Output the (x, y) coordinate of the center of the cell containing the given text.  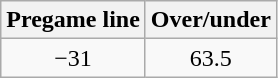
63.5 (210, 58)
−31 (74, 58)
Over/under (210, 20)
Pregame line (74, 20)
